For the text-containing cell, return its midpoint in [x, y] coordinate format. 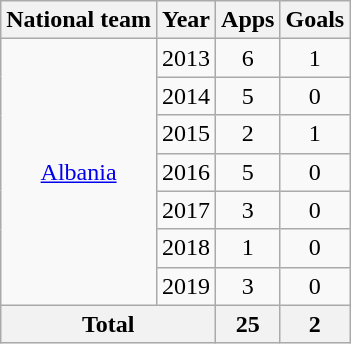
Year [186, 20]
2014 [186, 96]
Apps [248, 20]
25 [248, 324]
National team [79, 20]
2015 [186, 134]
Albania [79, 172]
6 [248, 58]
Total [108, 324]
Goals [315, 20]
2017 [186, 210]
2013 [186, 58]
2018 [186, 248]
2019 [186, 286]
2016 [186, 172]
